Return the (x, y) coordinate for the center point of the cell that contains the specified text.  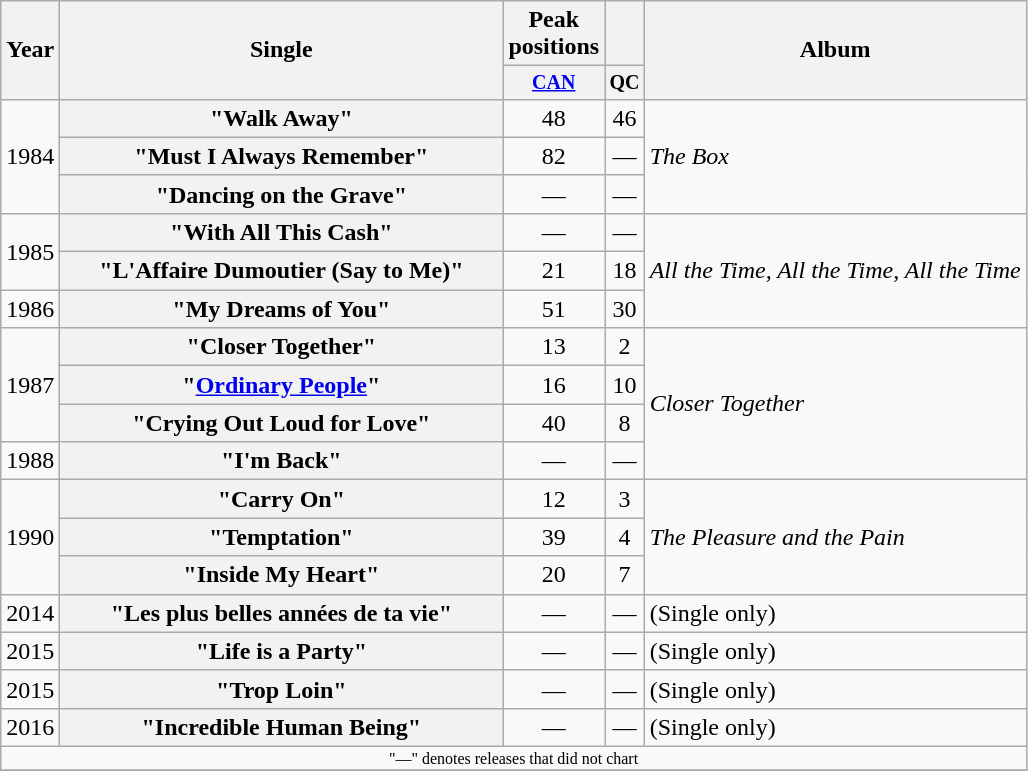
"Temptation" (282, 537)
QC (624, 82)
8 (624, 423)
"Ordinary People" (282, 385)
"My Dreams of You" (282, 309)
39 (554, 537)
"With All This Cash" (282, 232)
Closer Together (835, 404)
Peak positions (554, 34)
"Life is a Party" (282, 651)
"Incredible Human Being" (282, 727)
Single (282, 50)
"Trop Loin" (282, 689)
"Closer Together" (282, 347)
7 (624, 575)
Year (30, 50)
30 (624, 309)
20 (554, 575)
48 (554, 118)
1988 (30, 461)
2014 (30, 613)
18 (624, 271)
40 (554, 423)
"Les plus belles années de ta vie" (282, 613)
2016 (30, 727)
All the Time, All the Time, All the Time (835, 270)
"L'Affaire Dumoutier (Say to Me)" (282, 271)
"Inside My Heart" (282, 575)
"I'm Back" (282, 461)
1986 (30, 309)
4 (624, 537)
1985 (30, 251)
Album (835, 50)
"Dancing on the Grave" (282, 194)
3 (624, 499)
12 (554, 499)
82 (554, 156)
"Crying Out Loud for Love" (282, 423)
10 (624, 385)
1984 (30, 156)
The Box (835, 156)
"—" denotes releases that did not chart (514, 758)
21 (554, 271)
1987 (30, 385)
CAN (554, 82)
46 (624, 118)
"Must I Always Remember" (282, 156)
"Walk Away" (282, 118)
2 (624, 347)
16 (554, 385)
1990 (30, 537)
"Carry On" (282, 499)
The Pleasure and the Pain (835, 537)
13 (554, 347)
51 (554, 309)
